Identify which cell holds the provided text, then report its (x, y) central coordinate. 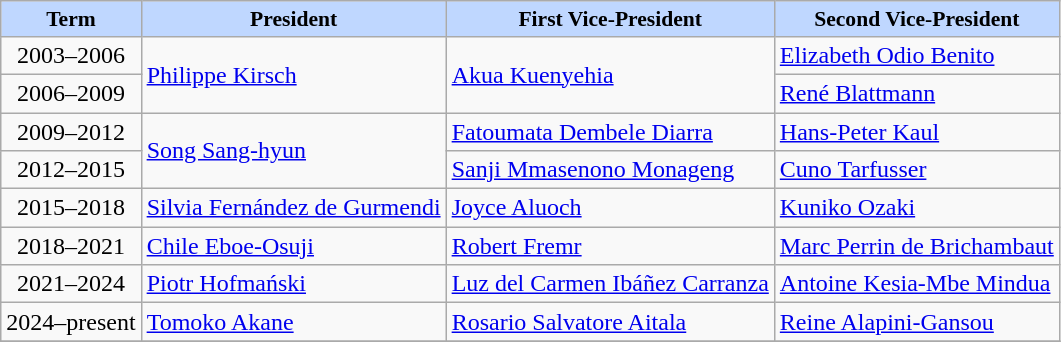
Akua Kuenyehia (610, 74)
Hans-Peter Kaul (916, 131)
Elizabeth Odio Benito (916, 55)
Cuno Tarfusser (916, 170)
2021–2024 (71, 284)
Reine Alapini-Gansou (916, 322)
Kuniko Ozaki (916, 208)
Piotr Hofmański (294, 284)
Joyce Aluoch (610, 208)
President (294, 19)
Robert Fremr (610, 246)
Philippe Kirsch (294, 74)
First Vice-President (610, 19)
Sanji Mmasenono Monageng (610, 170)
Tomoko Akane (294, 322)
2024–present (71, 322)
Second Vice-President (916, 19)
2009–2012 (71, 131)
2015–2018 (71, 208)
Song Sang-hyun (294, 150)
René Blattmann (916, 93)
Luz del Carmen Ibáñez Carranza (610, 284)
Antoine Kesia-Mbe Mindua (916, 284)
Rosario Salvatore Aitala (610, 322)
2018–2021 (71, 246)
Fatoumata Dembele Diarra (610, 131)
Silvia Fernández de Gurmendi (294, 208)
Marc Perrin de Brichambaut (916, 246)
Term (71, 19)
2012–2015 (71, 170)
Chile Eboe-Osuji (294, 246)
2006–2009 (71, 93)
2003–2006 (71, 55)
